Capture the cell that displays the provided text and extract its [X, Y] central coordinate. 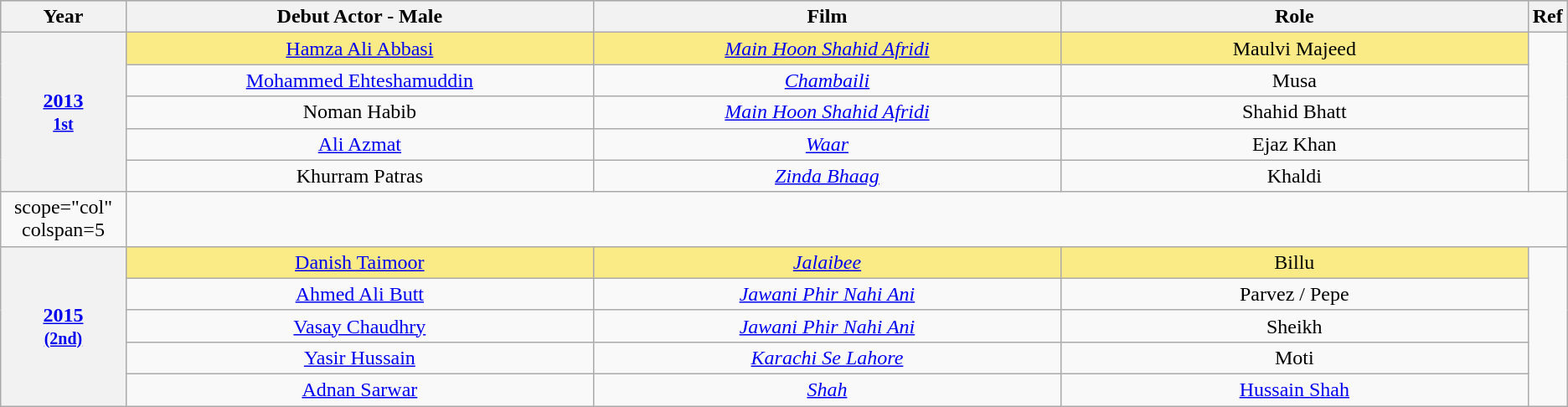
Vasay Chaudhry [359, 326]
Parvez / Pepe [1294, 294]
Chambaili [827, 80]
Waar [827, 144]
Danish Taimoor [359, 262]
Karachi Se Lahore [827, 358]
20131st [64, 112]
Moti [1294, 358]
Shah [827, 389]
Noman Habib [359, 112]
Jalaibee [827, 262]
Maulvi Majeed [1294, 49]
Adnan Sarwar [359, 389]
Ali Azmat [359, 144]
Billu [1294, 262]
Year [64, 17]
Yasir Hussain [359, 358]
Film [827, 17]
2015(2nd) [64, 326]
Mohammed Ehteshamuddin [359, 80]
Ahmed Ali Butt [359, 294]
scope="col" colspan=5 [64, 219]
Hamza Ali Abbasi [359, 49]
Shahid Bhatt [1294, 112]
Debut Actor - Male [359, 17]
Role [1294, 17]
Khaldi [1294, 176]
Sheikh [1294, 326]
Hussain Shah [1294, 389]
Ejaz Khan [1294, 144]
Ref [1548, 17]
Khurram Patras [359, 176]
Zinda Bhaag [827, 176]
Musa [1294, 80]
